Return [X, Y] of the center of cell containing provided text 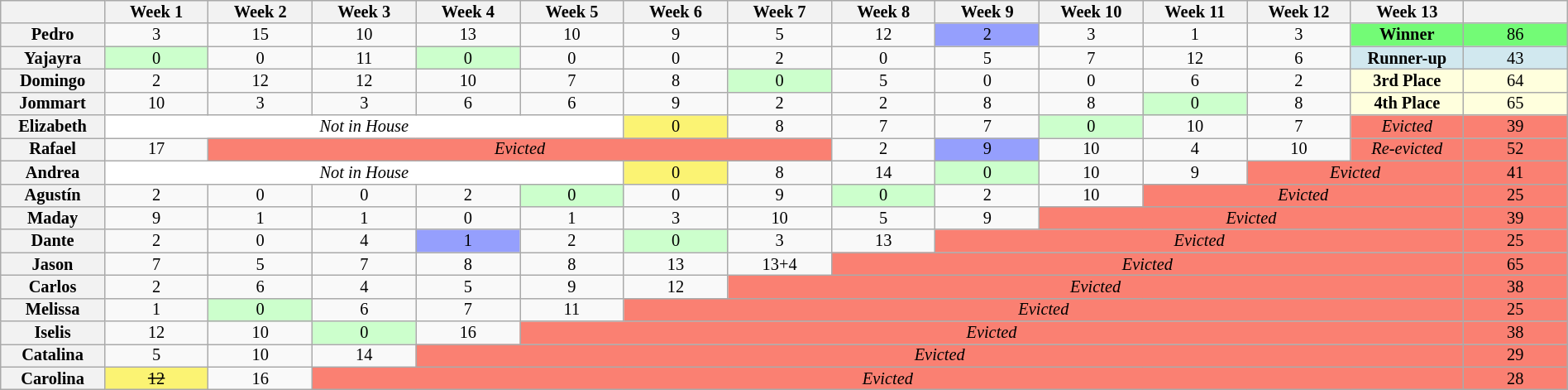
Melissa [53, 310]
Runner-up [1407, 58]
64 [1515, 80]
Elizabeth [53, 127]
Week 12 [1299, 12]
Week 5 [572, 12]
29 [1515, 355]
Andrea [53, 172]
28 [1515, 378]
3rd Place [1407, 80]
Week 10 [1092, 12]
Carolina [53, 378]
Maday [53, 218]
13+4 [780, 264]
Jommart [53, 104]
Dante [53, 241]
Agustín [53, 195]
41 [1515, 172]
Week 6 [676, 12]
52 [1515, 149]
Week 9 [987, 12]
Week 1 [156, 12]
43 [1515, 58]
15 [261, 35]
17 [156, 149]
Jason [53, 264]
Pedro [53, 35]
Rafael [53, 149]
Re-evicted [1407, 149]
Iselis [53, 333]
Yajayra [53, 58]
Week 8 [883, 12]
Domingo [53, 80]
Catalina [53, 355]
Carlos [53, 286]
Week 11 [1195, 12]
Winner [1407, 35]
86 [1515, 35]
Week 2 [261, 12]
4th Place [1407, 104]
Week 3 [364, 12]
Week 13 [1407, 12]
Week 4 [468, 12]
Week 7 [780, 12]
